Return the (X, Y) coordinate for the center point of the cell that contains the specified text.  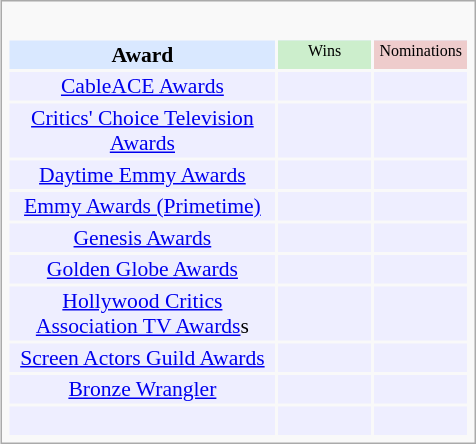
Award (143, 54)
Bronze Wrangler (143, 389)
Critics' Choice Television Awards (143, 130)
Wins (324, 54)
Nominations (420, 54)
Daytime Emmy Awards (143, 174)
Golden Globe Awards (143, 269)
CableACE Awards (143, 86)
Emmy Awards (Primetime) (143, 206)
Screen Actors Guild Awards (143, 357)
Genesis Awards (143, 237)
Hollywood Critics Association TV Awardss (143, 313)
